Identify which cell holds the provided text, then report its [X, Y] central coordinate. 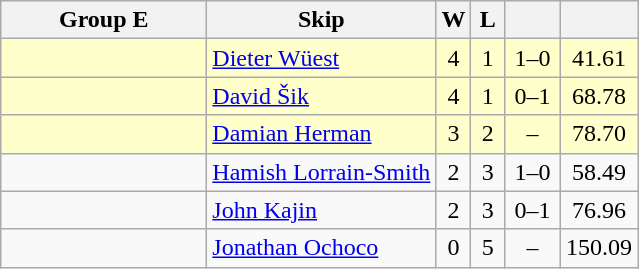
Group E [104, 20]
W [454, 20]
L [488, 20]
68.78 [600, 96]
150.09 [600, 248]
Hamish Lorrain-Smith [322, 172]
Jonathan Ochoco [322, 248]
58.49 [600, 172]
0 [454, 248]
Damian Herman [322, 134]
David Šik [322, 96]
Skip [322, 20]
Dieter Wüest [322, 58]
5 [488, 248]
76.96 [600, 210]
41.61 [600, 58]
78.70 [600, 134]
John Kajin [322, 210]
